Pinpoint the cell where the given text exists, returning its (X, Y) midpoint coordinate. 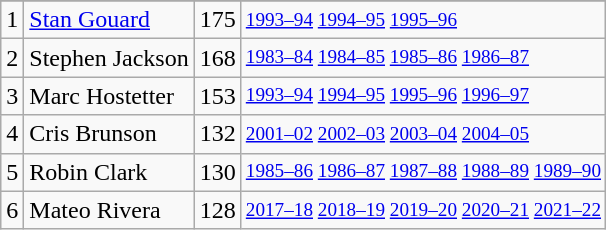
1985–86 1986–87 1987–88 1988–89 1989–90 (423, 172)
1993–94 1994–95 1995–96 (423, 20)
Stan Gouard (109, 20)
Stephen Jackson (109, 58)
Robin Clark (109, 172)
128 (218, 210)
132 (218, 134)
130 (218, 172)
1983–84 1984–85 1985–86 1986–87 (423, 58)
Cris Brunson (109, 134)
2017–18 2018–19 2019–20 2020–21 2021–22 (423, 210)
168 (218, 58)
5 (12, 172)
153 (218, 96)
Marc Hostetter (109, 96)
3 (12, 96)
1993–94 1994–95 1995–96 1996–97 (423, 96)
175 (218, 20)
2001–02 2002–03 2003–04 2004–05 (423, 134)
4 (12, 134)
6 (12, 210)
2 (12, 58)
Mateo Rivera (109, 210)
1 (12, 20)
